Determine the [x, y] coordinate at the center of the cell enclosing the given text.  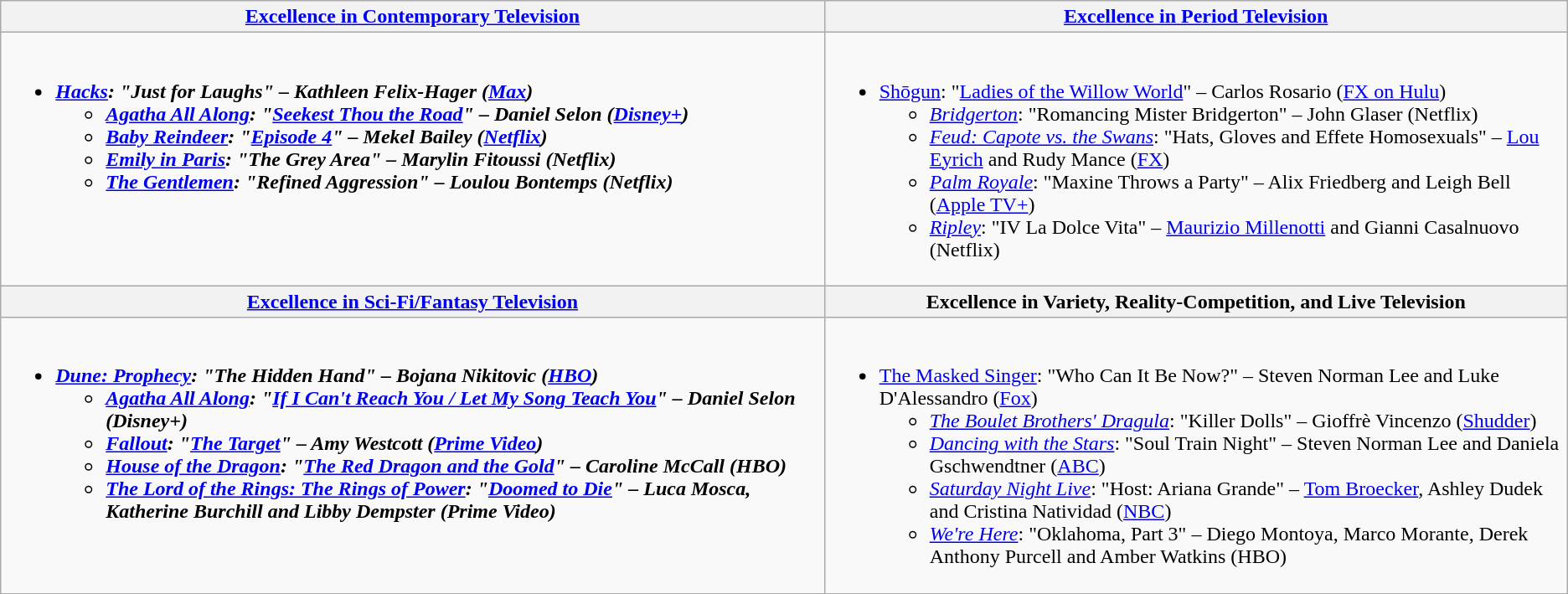
Excellence in Variety, Reality-Competition, and Live Television [1196, 302]
Excellence in Contemporary Television [412, 17]
Excellence in Period Television [1196, 17]
Excellence in Sci-Fi/Fantasy Television [412, 302]
